Return the (x, y) coordinate for the center point of the cell that contains the specified text.  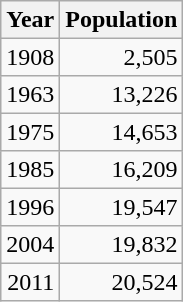
16,209 (122, 170)
20,524 (122, 282)
2004 (30, 244)
1985 (30, 170)
1908 (30, 56)
Year (30, 20)
19,547 (122, 206)
2,505 (122, 56)
Population (122, 20)
14,653 (122, 132)
19,832 (122, 244)
13,226 (122, 94)
1996 (30, 206)
1975 (30, 132)
2011 (30, 282)
1963 (30, 94)
